Provide the [x, y] coordinate of the cell's center where the given text is located.  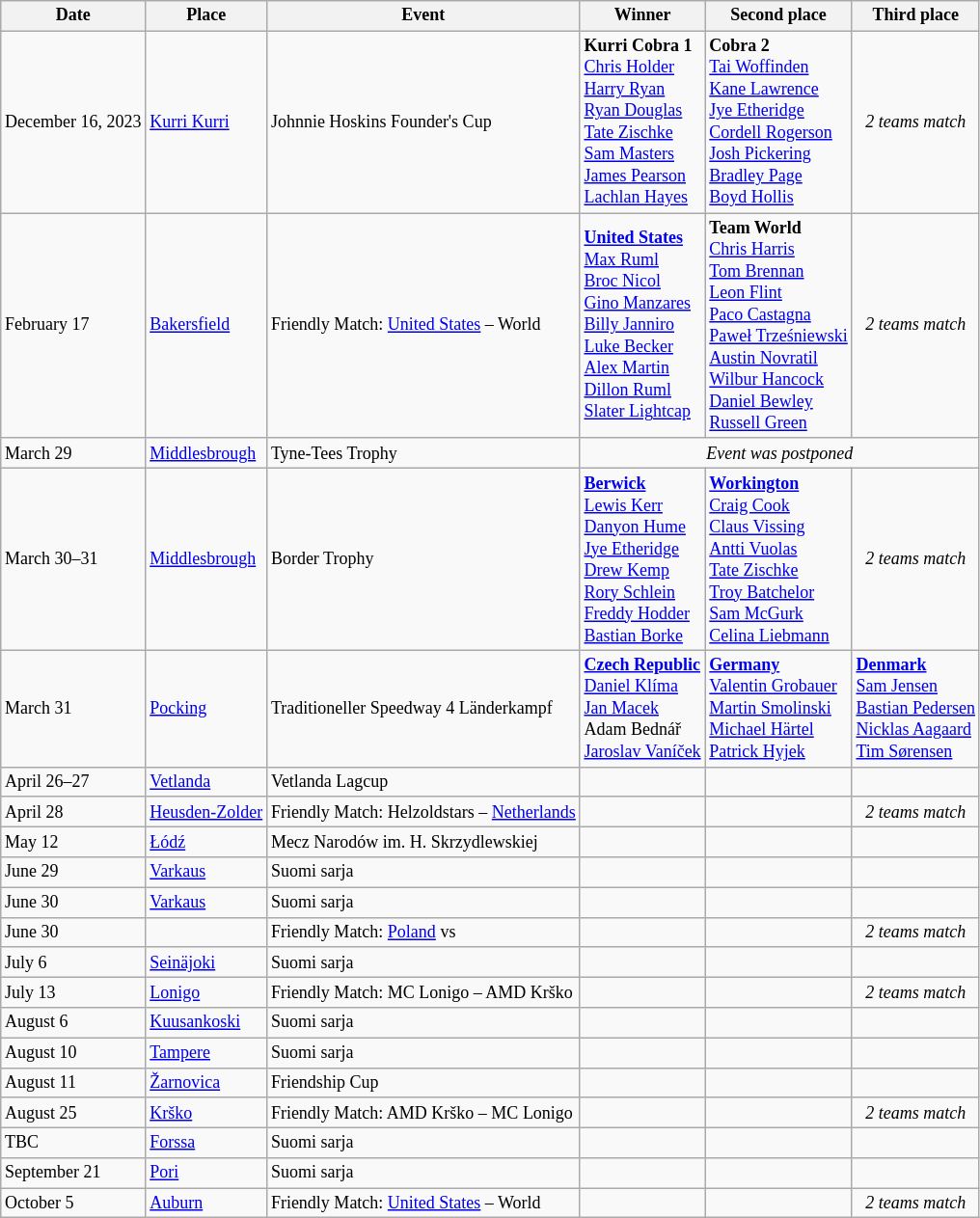
Łódź [206, 843]
Traditioneller Speedway 4 Länderkampf [424, 708]
Friendly Match: AMD Krško – MC Lonigo [424, 1113]
Tampere [206, 1053]
October 5 [73, 1204]
Johnnie Hoskins Founder's Cup [424, 122]
Place [206, 15]
Mecz Narodów im. H. Skrzydlewskiej [424, 843]
United StatesMax RumlBroc NicolGino ManzaresBilly JanniroLuke BeckerAlex MartinDillon RumlSlater Lightcap [642, 326]
Vetlanda Lagcup [424, 781]
Cobra 2 Tai Woffinden Kane Lawrence Jye Etheridge Cordell Rogerson Josh Pickering Bradley Page Boyd Hollis [778, 122]
Winner [642, 15]
Denmark Sam JensenBastian PedersenNicklas AagaardTim Sørensen [915, 708]
Kuusankoski [206, 1022]
Third place [915, 15]
March 29 [73, 453]
TBC [73, 1142]
July 13 [73, 991]
Kurri Cobra 1 Chris Holder Harry Ryan Ryan Douglas Tate Zischke Sam Masters James Pearson Lachlan Hayes [642, 122]
Date [73, 15]
Czech Republic Daniel KlímaJan MacekAdam BednářJaroslav Vaníček [642, 708]
December 16, 2023 [73, 122]
Germany Valentin GrobauerMartin SmolinskiMichael HärtelPatrick Hyjek [778, 708]
July 6 [73, 962]
March 31 [73, 708]
Žarnovica [206, 1082]
Pocking [206, 708]
Friendly Match: MC Lonigo – AMD Krško [424, 991]
August 25 [73, 1113]
August 10 [73, 1053]
August 6 [73, 1022]
Lonigo [206, 991]
April 28 [73, 812]
September 21 [73, 1173]
Krško [206, 1113]
Vetlanda [206, 781]
Friendship Cup [424, 1082]
Event [424, 15]
June 29 [73, 872]
Friendly Match: Helzoldstars – Netherlands [424, 812]
February 17 [73, 326]
Kurri Kurri [206, 122]
Team World Chris Harris Tom Brennan Leon Flint Paco Castagna Paweł Trześniewski Austin Novratil Wilbur Hancock Daniel Bewley Russell Green [778, 326]
May 12 [73, 843]
March 30–31 [73, 559]
Auburn [206, 1204]
Event was postponed [779, 453]
Forssa [206, 1142]
Seinäjoki [206, 962]
April 26–27 [73, 781]
Border Trophy [424, 559]
Workington Craig Cook Claus Vissing Antti Vuolas Tate Zischke Troy Batchelor Sam McGurk Celina Liebmann [778, 559]
Pori [206, 1173]
Friendly Match: Poland vs [424, 932]
Heusden-Zolder [206, 812]
August 11 [73, 1082]
Bakersfield [206, 326]
Berwick Lewis Kerr Danyon Hume Jye Etheridge Drew Kemp Rory Schlein Freddy Hodder Bastian Borke [642, 559]
Tyne-Tees Trophy [424, 453]
Second place [778, 15]
